Return [X, Y] of the center of cell containing provided text 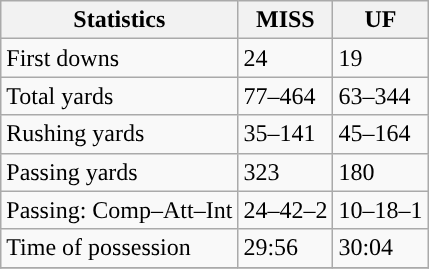
UF [380, 20]
323 [286, 172]
35–141 [286, 134]
45–164 [380, 134]
24–42–2 [286, 210]
Statistics [120, 20]
Rushing yards [120, 134]
30:04 [380, 248]
29:56 [286, 248]
63–344 [380, 96]
First downs [120, 58]
MISS [286, 20]
10–18–1 [380, 210]
19 [380, 58]
Passing yards [120, 172]
77–464 [286, 96]
Passing: Comp–Att–Int [120, 210]
Time of possession [120, 248]
24 [286, 58]
Total yards [120, 96]
180 [380, 172]
